Pinpoint the cell where the given text exists, returning its [X, Y] midpoint coordinate. 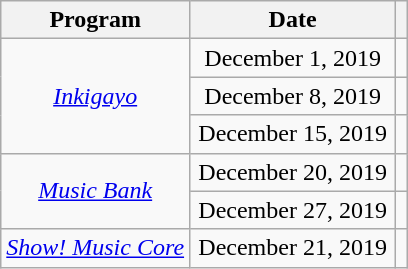
December 27, 2019 [293, 210]
December 21, 2019 [293, 248]
Program [96, 20]
Inkigayo [96, 96]
December 15, 2019 [293, 134]
December 1, 2019 [293, 58]
December 8, 2019 [293, 96]
Show! Music Core [96, 248]
Music Bank [96, 191]
December 20, 2019 [293, 172]
Date [293, 20]
